Extract the [x, y] coordinate from the center of the cell holding the provided text.  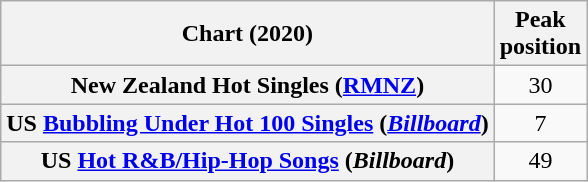
US Hot R&B/Hip-Hop Songs (Billboard) [248, 161]
Peakposition [540, 34]
New Zealand Hot Singles (RMNZ) [248, 85]
49 [540, 161]
30 [540, 85]
US Bubbling Under Hot 100 Singles (Billboard) [248, 123]
Chart (2020) [248, 34]
7 [540, 123]
